Output the (X, Y) coordinate of the center of the cell containing the given text.  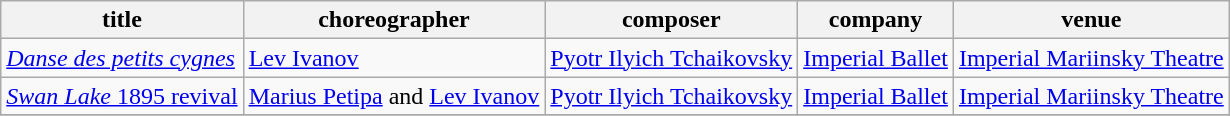
title (122, 20)
composer (672, 20)
Swan Lake 1895 revival (122, 96)
company (876, 20)
Lev Ivanov (394, 58)
choreographer (394, 20)
venue (1091, 20)
Danse des petits cygnes (122, 58)
Marius Petipa and Lev Ivanov (394, 96)
